Detect which cell encompasses the target text, then output its [x, y] center coordinate. 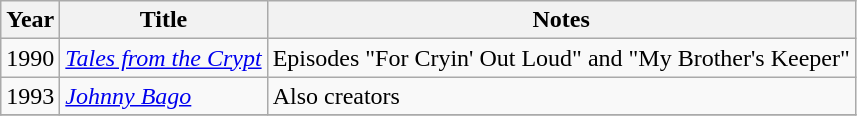
Johnny Bago [164, 96]
1993 [30, 96]
Tales from the Crypt [164, 58]
Notes [561, 20]
1990 [30, 58]
Also creators [561, 96]
Year [30, 20]
Title [164, 20]
Episodes "For Cryin' Out Loud" and "My Brother's Keeper" [561, 58]
